Output the (x, y) coordinate of the center of the cell containing the given text.  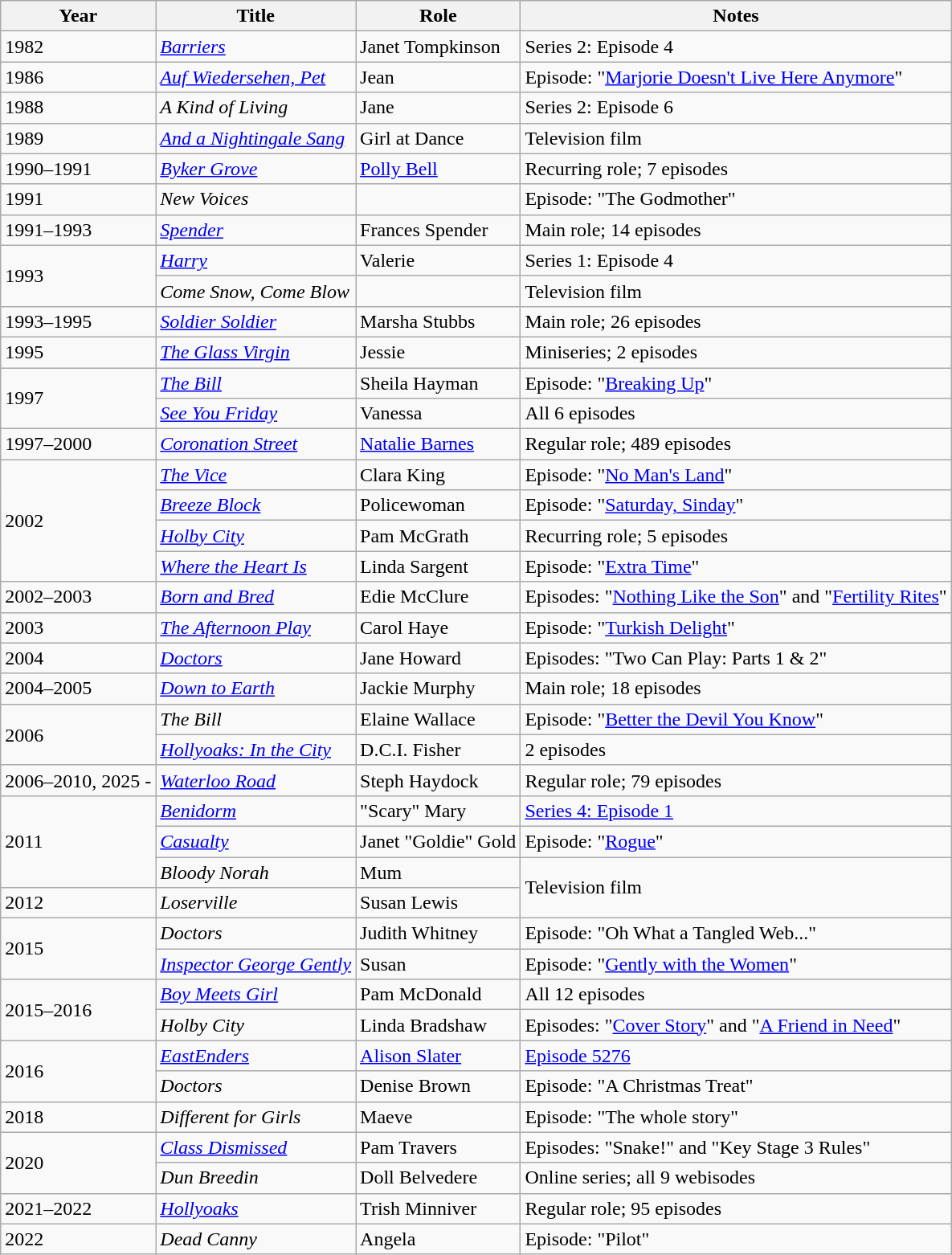
Auf Wiedersehen, Pet (255, 77)
Hollyoaks (255, 1208)
2015–2016 (79, 1010)
2006 (79, 734)
Series 4: Episode 1 (736, 811)
Girl at Dance (439, 138)
Angela (439, 1239)
Jane Howard (439, 658)
Main role; 26 episodes (736, 321)
Episode: "No Man's Land" (736, 475)
Pam McDonald (439, 995)
Pam McGrath (439, 536)
Vanessa (439, 414)
Policewoman (439, 505)
Dun Breedin (255, 1178)
2003 (79, 627)
All 12 episodes (736, 995)
Jane (439, 108)
Regular role; 95 episodes (736, 1208)
1993 (79, 276)
1991 (79, 199)
The Glass Virgin (255, 352)
D.C.I. Fisher (439, 750)
2006–2010, 2025 - (79, 780)
Episode: "Saturday, Sinday" (736, 505)
1982 (79, 47)
Episode: "Pilot" (736, 1239)
Jackie Murphy (439, 689)
2020 (79, 1163)
Episodes: "Cover Story" and "A Friend in Need" (736, 1025)
Episodes: "Nothing Like the Son" and "Fertility Rites" (736, 597)
Episode: "Oh What a Tangled Web..." (736, 934)
Steph Haydock (439, 780)
Series 2: Episode 6 (736, 108)
See You Friday (255, 414)
Dead Canny (255, 1239)
Waterloo Road (255, 780)
1988 (79, 108)
Role (439, 16)
Byker Grove (255, 169)
Jessie (439, 352)
Spender (255, 230)
2 episodes (736, 750)
Episodes: "Two Can Play: Parts 1 & 2" (736, 658)
Regular role; 489 episodes (736, 444)
1990–1991 (79, 169)
Benidorm (255, 811)
Polly Bell (439, 169)
Recurring role; 7 episodes (736, 169)
Episode: "The Godmother" (736, 199)
The Afternoon Play (255, 627)
Episode: "Rogue" (736, 841)
Natalie Barnes (439, 444)
1993–1995 (79, 321)
Trish Minniver (439, 1208)
2011 (79, 841)
Susan (439, 964)
2021–2022 (79, 1208)
Episode: "The whole story" (736, 1117)
Janet "Goldie" Gold (439, 841)
Class Dismissed (255, 1147)
Born and Bred (255, 597)
Down to Earth (255, 689)
Regular role; 79 episodes (736, 780)
1986 (79, 77)
Sheila Hayman (439, 383)
Janet Tompkinson (439, 47)
1995 (79, 352)
Series 2: Episode 4 (736, 47)
2018 (79, 1117)
Recurring role; 5 episodes (736, 536)
Episode: "Breaking Up" (736, 383)
Come Snow, Come Blow (255, 291)
Marsha Stubbs (439, 321)
Harry (255, 260)
Boy Meets Girl (255, 995)
Jean (439, 77)
Notes (736, 16)
Valerie (439, 260)
Online series; all 9 webisodes (736, 1178)
Miniseries; 2 episodes (736, 352)
Loserville (255, 903)
Linda Sargent (439, 566)
Soldier Soldier (255, 321)
2012 (79, 903)
Linda Bradshaw (439, 1025)
Clara King (439, 475)
Pam Travers (439, 1147)
Episode: "Better the Devil You Know" (736, 719)
Edie McClure (439, 597)
Main role; 14 episodes (736, 230)
Series 1: Episode 4 (736, 260)
2016 (79, 1071)
Inspector George Gently (255, 964)
Mum (439, 872)
Maeve (439, 1117)
Denise Brown (439, 1086)
"Scary" Mary (439, 811)
1997–2000 (79, 444)
Episode: "A Christmas Treat" (736, 1086)
Main role; 18 episodes (736, 689)
Doll Belvedere (439, 1178)
Year (79, 16)
Where the Heart Is (255, 566)
EastEnders (255, 1056)
And a Nightingale Sang (255, 138)
All 6 episodes (736, 414)
Judith Whitney (439, 934)
Episode: "Turkish Delight" (736, 627)
1997 (79, 399)
Elaine Wallace (439, 719)
2002–2003 (79, 597)
Hollyoaks: In the City (255, 750)
Episode: "Marjorie Doesn't Live Here Anymore" (736, 77)
Different for Girls (255, 1117)
Alison Slater (439, 1056)
Episode 5276 (736, 1056)
Susan Lewis (439, 903)
2015 (79, 949)
1991–1993 (79, 230)
Coronation Street (255, 444)
2022 (79, 1239)
The Vice (255, 475)
Frances Spender (439, 230)
Breeze Block (255, 505)
2002 (79, 521)
Episode: "Extra Time" (736, 566)
Casualty (255, 841)
2004 (79, 658)
1989 (79, 138)
Barriers (255, 47)
Episode: "Gently with the Women" (736, 964)
Episodes: "Snake!" and "Key Stage 3 Rules" (736, 1147)
Carol Haye (439, 627)
A Kind of Living (255, 108)
2004–2005 (79, 689)
New Voices (255, 199)
Bloody Norah (255, 872)
Title (255, 16)
